Determine the (x, y) coordinate at the center of the cell enclosing the given text.  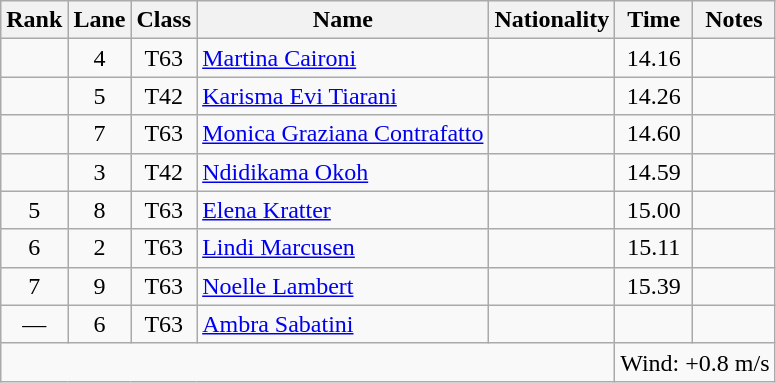
3 (100, 172)
Wind: +0.8 m/s (695, 362)
Ambra Sabatini (343, 324)
Lindi Marcusen (343, 248)
Karisma Evi Tiarani (343, 96)
Class (164, 20)
Notes (734, 20)
8 (100, 210)
15.39 (654, 286)
Monica Graziana Contrafatto (343, 134)
15.11 (654, 248)
14.60 (654, 134)
2 (100, 248)
Name (343, 20)
Nationality (552, 20)
Noelle Lambert (343, 286)
— (34, 324)
14.26 (654, 96)
Rank (34, 20)
14.59 (654, 172)
15.00 (654, 210)
Martina Caironi (343, 58)
Lane (100, 20)
14.16 (654, 58)
9 (100, 286)
Time (654, 20)
Ndidikama Okoh (343, 172)
4 (100, 58)
Elena Kratter (343, 210)
